Return the [x, y] coordinate for the center point of the cell that contains the specified text.  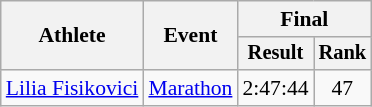
2:47:44 [275, 88]
Lilia Fisikovici [72, 88]
47 [343, 88]
Marathon [190, 88]
Athlete [72, 36]
Event [190, 36]
Rank [343, 54]
Result [275, 54]
Final [304, 19]
